Find where the given text appears and provide that cell's center as (x, y) coordinate. 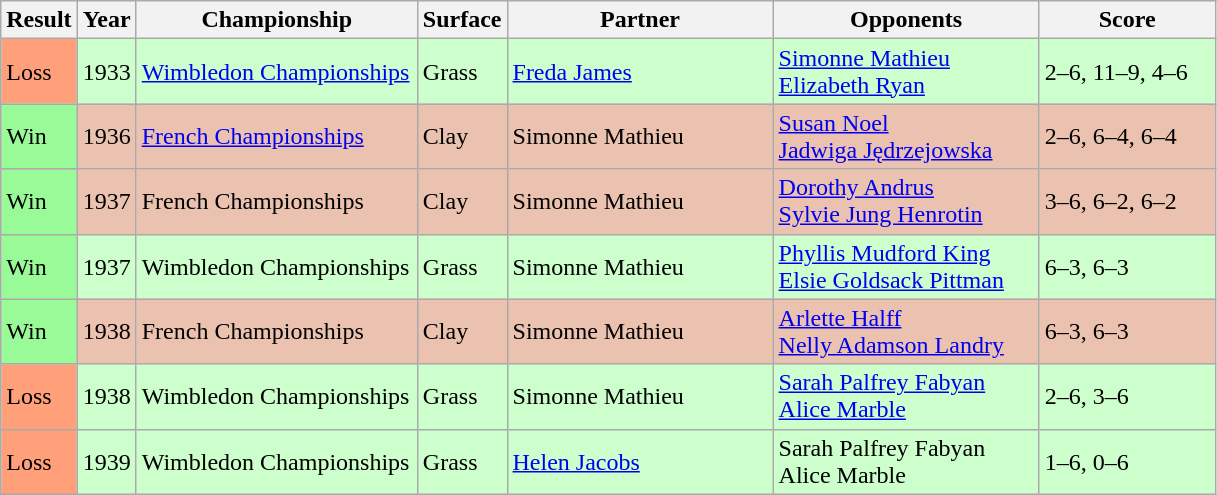
Helen Jacobs (640, 462)
Arlette Halff Nelly Adamson Landry (906, 332)
Year (106, 20)
Result (39, 20)
1933 (106, 72)
Score (1127, 20)
Simonne Mathieu Elizabeth Ryan (906, 72)
2–6, 11–9, 4–6 (1127, 72)
1939 (106, 462)
Susan Noel Jadwiga Jędrzejowska (906, 136)
Surface (462, 20)
Championship (276, 20)
3–6, 6–2, 6–2 (1127, 202)
1–6, 0–6 (1127, 462)
Dorothy Andrus Sylvie Jung Henrotin (906, 202)
Opponents (906, 20)
2–6, 6–4, 6–4 (1127, 136)
1936 (106, 136)
Freda James (640, 72)
Partner (640, 20)
2–6, 3–6 (1127, 396)
Phyllis Mudford King Elsie Goldsack Pittman (906, 266)
